Scan for the cell matching the given text and deliver its [X, Y] coordinate at center. 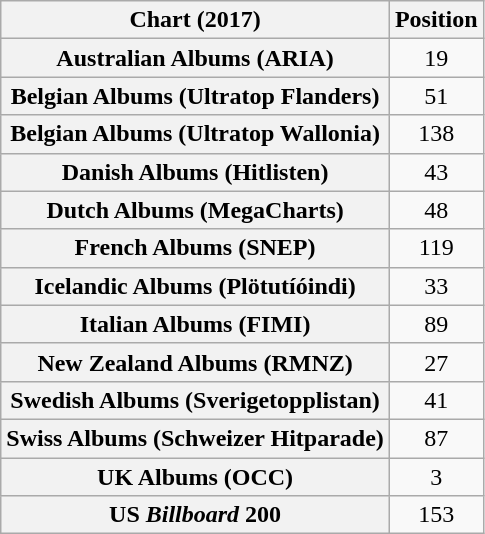
89 [436, 324]
Position [436, 20]
3 [436, 477]
UK Albums (OCC) [196, 477]
Swedish Albums (Sverigetopplistan) [196, 400]
Chart (2017) [196, 20]
Belgian Albums (Ultratop Wallonia) [196, 134]
Belgian Albums (Ultratop Flanders) [196, 96]
Icelandic Albums (Plötutíóindi) [196, 286]
27 [436, 362]
51 [436, 96]
33 [436, 286]
US Billboard 200 [196, 515]
Swiss Albums (Schweizer Hitparade) [196, 438]
153 [436, 515]
48 [436, 210]
41 [436, 400]
87 [436, 438]
New Zealand Albums (RMNZ) [196, 362]
138 [436, 134]
Danish Albums (Hitlisten) [196, 172]
19 [436, 58]
Australian Albums (ARIA) [196, 58]
Dutch Albums (MegaCharts) [196, 210]
119 [436, 248]
43 [436, 172]
French Albums (SNEP) [196, 248]
Italian Albums (FIMI) [196, 324]
